Determine the (x, y) coordinate at the center of the cell enclosing the given text.  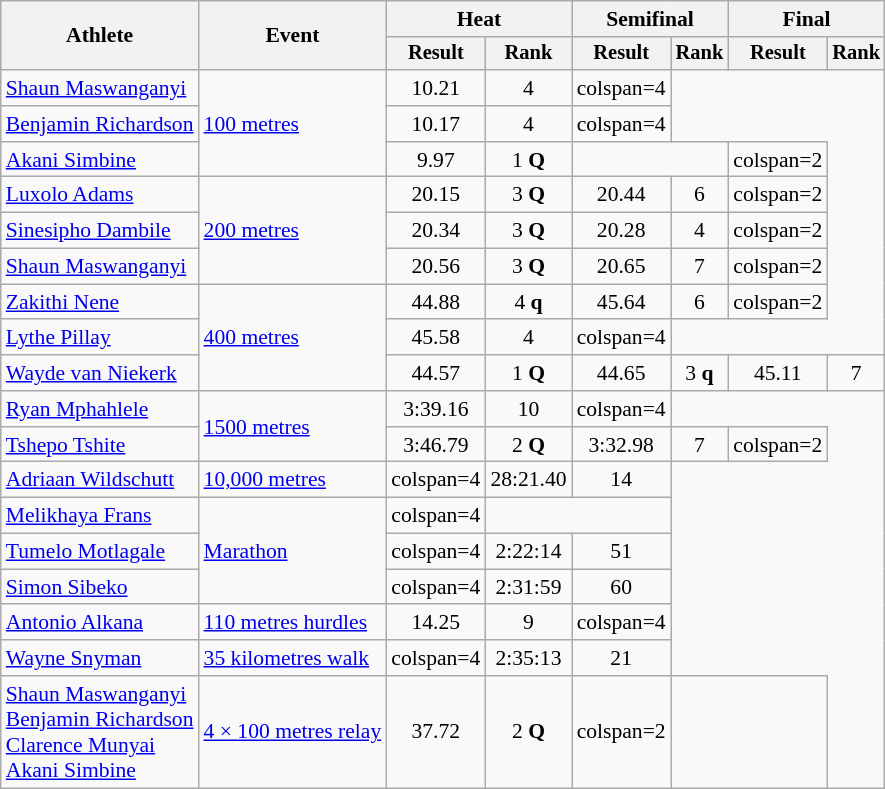
20.56 (436, 267)
20.34 (436, 231)
10,000 metres (293, 480)
Tshepo Tshite (100, 445)
44.88 (436, 302)
Adriaan Wildschutt (100, 480)
14 (622, 480)
2:31:59 (528, 587)
10.17 (436, 124)
Luxolo Adams (100, 195)
Akani Simbine (100, 160)
Final (806, 19)
10 (528, 409)
35 kilometres walk (293, 658)
100 metres (293, 124)
45.58 (436, 338)
37.72 (436, 732)
3:39.16 (436, 409)
Zakithi Nene (100, 302)
Wayde van Niekerk (100, 373)
9.97 (436, 160)
Benjamin Richardson (100, 124)
Melikhaya Frans (100, 516)
9 (528, 623)
Event (293, 36)
44.57 (436, 373)
Ryan Mphahlele (100, 409)
60 (622, 587)
200 metres (293, 230)
400 metres (293, 338)
21 (622, 658)
Simon Sibeko (100, 587)
Sinesipho Dambile (100, 231)
10.21 (436, 88)
Semifinal (650, 19)
3:46.79 (436, 445)
3:32.98 (622, 445)
2:35:13 (528, 658)
45.11 (778, 373)
Wayne Snyman (100, 658)
4 q (528, 302)
28:21.40 (528, 480)
Lythe Pillay (100, 338)
1500 metres (293, 426)
110 metres hurdles (293, 623)
2:22:14 (528, 552)
Antonio Alkana (100, 623)
Marathon (293, 552)
Tumelo Motlagale (100, 552)
45.64 (622, 302)
20.65 (622, 267)
20.28 (622, 231)
51 (622, 552)
20.44 (622, 195)
Heat (478, 19)
4 × 100 metres relay (293, 732)
14.25 (436, 623)
Athlete (100, 36)
44.65 (622, 373)
Shaun MaswanganyiBenjamin RichardsonClarence MunyaiAkani Simbine (100, 732)
3 q (700, 373)
20.15 (436, 195)
